Find where the given text appears and provide that cell's center as (x, y) coordinate. 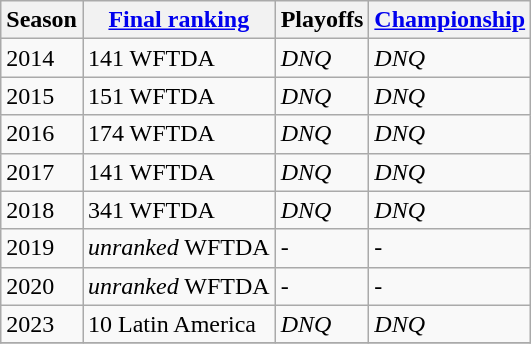
Final ranking (178, 20)
Season (42, 20)
2019 (42, 248)
174 WFTDA (178, 134)
Championship (450, 20)
10 Latin America (178, 324)
2018 (42, 210)
2014 (42, 58)
2023 (42, 324)
2020 (42, 286)
151 WFTDA (178, 96)
Playoffs (322, 20)
2016 (42, 134)
2015 (42, 96)
2017 (42, 172)
341 WFTDA (178, 210)
